From the cell containing the given text, extract its center point as [X, Y] coordinate. 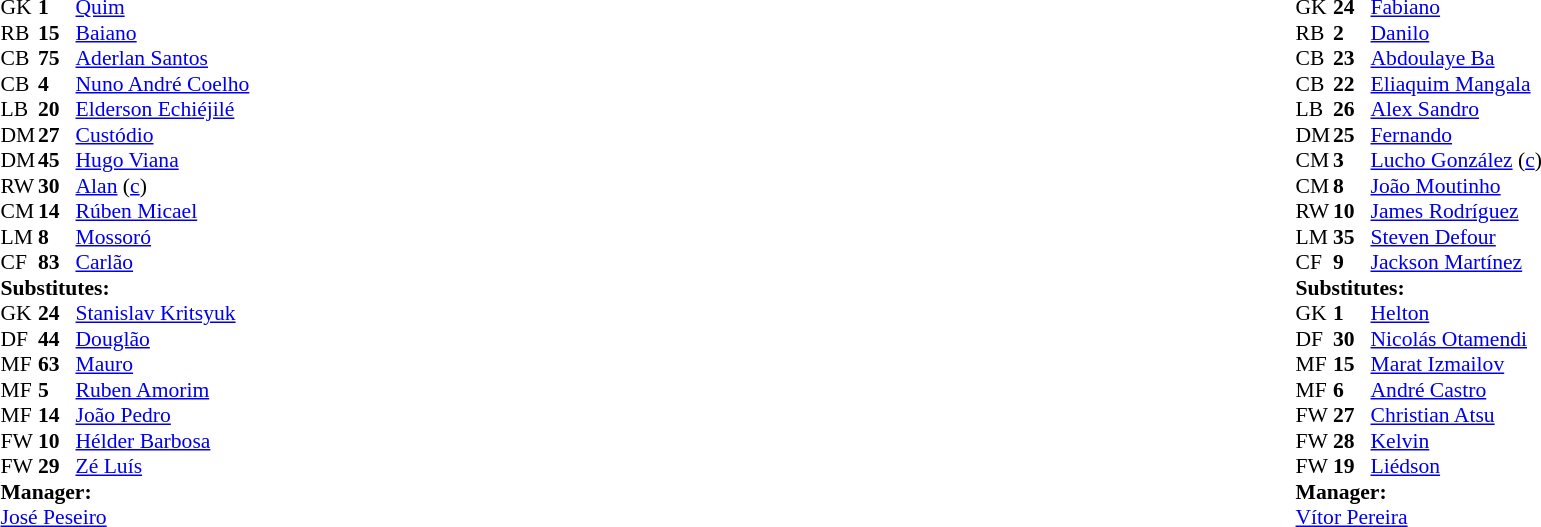
2 [1352, 33]
1 [1352, 313]
Nuno André Coelho [163, 84]
Mossoró [163, 237]
5 [57, 390]
19 [1352, 467]
83 [57, 263]
Carlão [163, 263]
Manager: [124, 492]
Elderson Echiéjilé [163, 109]
João Pedro [163, 415]
75 [57, 59]
28 [1352, 441]
20 [57, 109]
9 [1352, 263]
Custódio [163, 135]
Ruben Amorim [163, 390]
63 [57, 365]
29 [57, 467]
24 [57, 313]
4 [57, 84]
35 [1352, 237]
Stanislav Kritsyuk [163, 313]
Baiano [163, 33]
45 [57, 161]
Rúben Micael [163, 211]
3 [1352, 161]
23 [1352, 59]
6 [1352, 390]
26 [1352, 109]
Zé Luís [163, 467]
Substitutes: [124, 288]
Douglão [163, 339]
Mauro [163, 365]
Hélder Barbosa [163, 441]
44 [57, 339]
Aderlan Santos [163, 59]
Alan (c) [163, 186]
Hugo Viana [163, 161]
22 [1352, 84]
25 [1352, 135]
